Provide the [X, Y] coordinate of the cell's center where the given text is located.  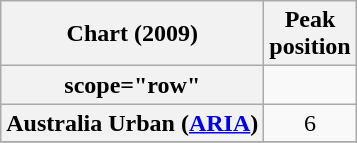
6 [310, 123]
Australia Urban (ARIA) [132, 123]
scope="row" [132, 85]
Peakposition [310, 34]
Chart (2009) [132, 34]
